Provide the [x, y] coordinate of the cell's center where the given text is located.  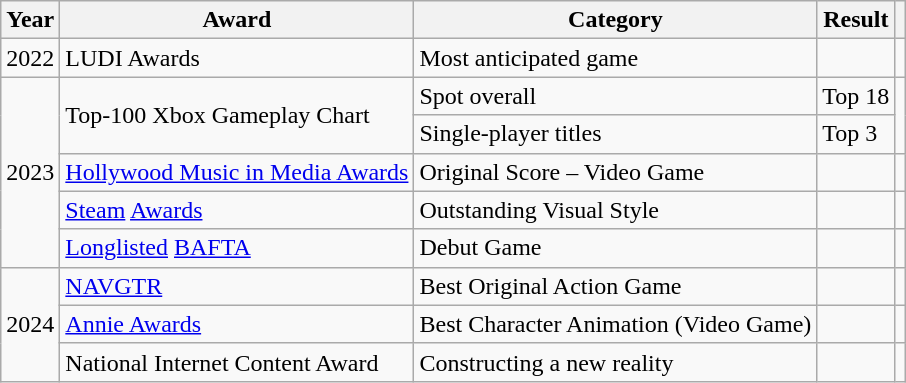
Debut Game [616, 248]
LUDI Awards [237, 58]
Category [616, 20]
Spot overall [616, 96]
Most anticipated game [616, 58]
Longlisted BAFTA [237, 248]
Steam Awards [237, 210]
Single-player titles [616, 134]
2022 [30, 58]
2023 [30, 172]
Original Score – Video Game [616, 172]
Best Original Action Game [616, 286]
Best Character Animation (Video Game) [616, 324]
Result [856, 20]
Annie Awards [237, 324]
Year [30, 20]
National Internet Content Award [237, 362]
Top-100 Xbox Gameplay Chart [237, 115]
2024 [30, 324]
Award [237, 20]
Top 18 [856, 96]
Hollywood Music in Media Awards [237, 172]
Constructing a new reality [616, 362]
Outstanding Visual Style [616, 210]
Top 3 [856, 134]
NAVGTR [237, 286]
